Output the [x, y] coordinate of the center of the cell containing the given text.  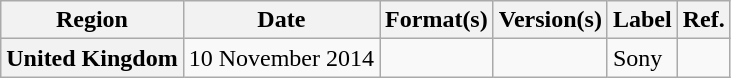
Ref. [704, 20]
Sony [642, 58]
United Kingdom [92, 58]
Date [281, 20]
Label [642, 20]
10 November 2014 [281, 58]
Version(s) [550, 20]
Region [92, 20]
Format(s) [437, 20]
